Determine the (x, y) coordinate at the center of the cell enclosing the given text.  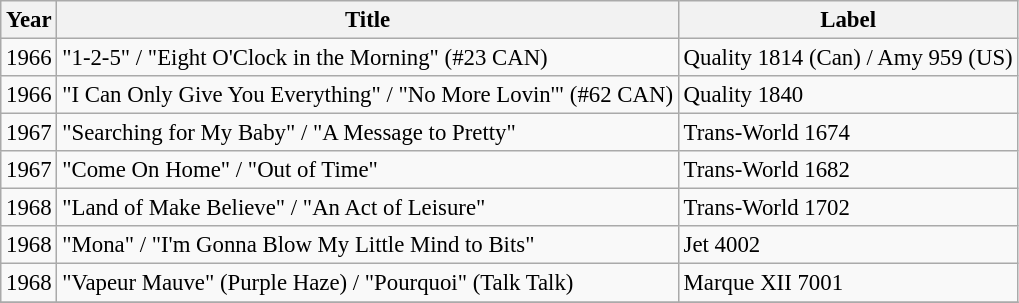
"Searching for My Baby" / "A Message to Pretty" (368, 133)
Quality 1840 (848, 95)
Quality 1814 (Can) / Amy 959 (US) (848, 58)
"Come On Home" / "Out of Time" (368, 170)
Jet 4002 (848, 245)
"Mona" / "I'm Gonna Blow My Little Mind to Bits" (368, 245)
Trans-World 1674 (848, 133)
Trans-World 1682 (848, 170)
Title (368, 20)
Marque XII 7001 (848, 283)
Year (29, 20)
Label (848, 20)
"I Can Only Give You Everything" / "No More Lovin'" (#62 CAN) (368, 95)
"Vapeur Mauve" (Purple Haze) / "Pourquoi" (Talk Talk) (368, 283)
"1-2-5" / "Eight O'Clock in the Morning" (#23 CAN) (368, 58)
Trans-World 1702 (848, 208)
"Land of Make Believe" / "An Act of Leisure" (368, 208)
